Capture the cell that displays the provided text and extract its (X, Y) central coordinate. 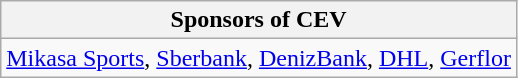
Sponsors of CEV (259, 20)
Mikasa Sports, Sberbank, DenizBank, DHL, Gerflor (259, 58)
